Capture the cell that displays the provided text and extract its (x, y) central coordinate. 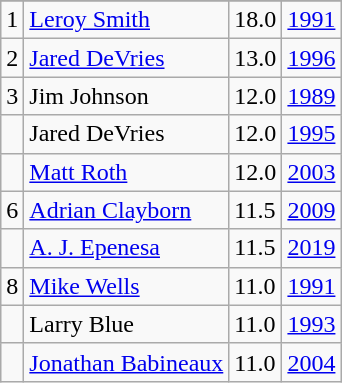
2 (12, 58)
2003 (312, 172)
1 (12, 20)
1996 (312, 58)
13.0 (256, 58)
1989 (312, 96)
6 (12, 210)
2019 (312, 248)
1995 (312, 134)
Larry Blue (126, 324)
2009 (312, 210)
Jim Johnson (126, 96)
A. J. Epenesa (126, 248)
Adrian Clayborn (126, 210)
Jonathan Babineaux (126, 362)
Matt Roth (126, 172)
1993 (312, 324)
8 (12, 286)
Leroy Smith (126, 20)
Mike Wells (126, 286)
18.0 (256, 20)
3 (12, 96)
2004 (312, 362)
